Find where the given text appears and provide that cell's center as (x, y) coordinate. 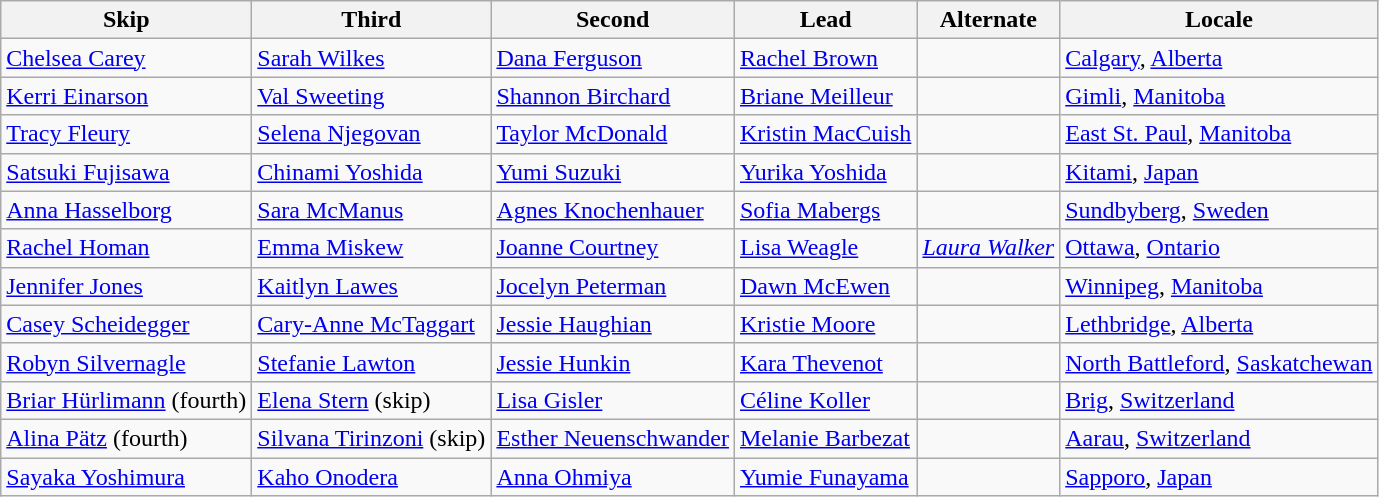
Sayaka Yoshimura (126, 477)
Alina Pätz (fourth) (126, 438)
Agnes Knochenhauer (613, 210)
Tracy Fleury (126, 134)
Robyn Silvernagle (126, 362)
East St. Paul, Manitoba (1219, 134)
Lisa Gisler (613, 400)
Sofia Mabergs (825, 210)
Kristie Moore (825, 324)
Silvana Tirinzoni (skip) (372, 438)
Calgary, Alberta (1219, 58)
Kaho Onodera (372, 477)
Dawn McEwen (825, 286)
North Battleford, Saskatchewan (1219, 362)
Yumie Funayama (825, 477)
Esther Neuenschwander (613, 438)
Emma Miskew (372, 248)
Céline Koller (825, 400)
Lethbridge, Alberta (1219, 324)
Joanne Courtney (613, 248)
Anna Hasselborg (126, 210)
Briar Hürlimann (fourth) (126, 400)
Chinami Yoshida (372, 172)
Satsuki Fujisawa (126, 172)
Casey Scheidegger (126, 324)
Jocelyn Peterman (613, 286)
Gimli, Manitoba (1219, 96)
Kara Thevenot (825, 362)
Sundbyberg, Sweden (1219, 210)
Brig, Switzerland (1219, 400)
Kerri Einarson (126, 96)
Taylor McDonald (613, 134)
Lisa Weagle (825, 248)
Selena Njegovan (372, 134)
Winnipeg, Manitoba (1219, 286)
Second (613, 20)
Aarau, Switzerland (1219, 438)
Shannon Birchard (613, 96)
Rachel Homan (126, 248)
Val Sweeting (372, 96)
Third (372, 20)
Elena Stern (skip) (372, 400)
Yurika Yoshida (825, 172)
Locale (1219, 20)
Anna Ohmiya (613, 477)
Sapporo, Japan (1219, 477)
Skip (126, 20)
Jessie Haughian (613, 324)
Briane Meilleur (825, 96)
Melanie Barbezat (825, 438)
Kristin MacCuish (825, 134)
Alternate (988, 20)
Cary-Anne McTaggart (372, 324)
Yumi Suzuki (613, 172)
Kitami, Japan (1219, 172)
Laura Walker (988, 248)
Rachel Brown (825, 58)
Sara McManus (372, 210)
Ottawa, Ontario (1219, 248)
Stefanie Lawton (372, 362)
Jennifer Jones (126, 286)
Chelsea Carey (126, 58)
Kaitlyn Lawes (372, 286)
Dana Ferguson (613, 58)
Lead (825, 20)
Sarah Wilkes (372, 58)
Jessie Hunkin (613, 362)
